Return the [x, y] coordinate for the center point of the cell that contains the specified text.  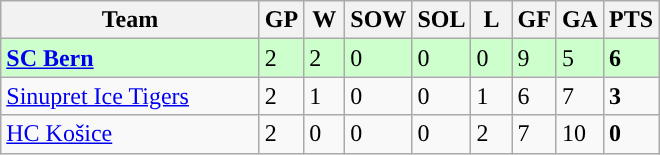
GF [534, 20]
PTS [630, 20]
W [324, 20]
10 [580, 134]
SOW [378, 20]
GA [580, 20]
SOL [442, 20]
HC Košice [130, 134]
Team [130, 20]
9 [534, 58]
5 [580, 58]
Sinupret Ice Tigers [130, 96]
L [492, 20]
3 [630, 96]
SC Bern [130, 58]
GP [281, 20]
